From the cell containing the given text, extract its center point as [x, y] coordinate. 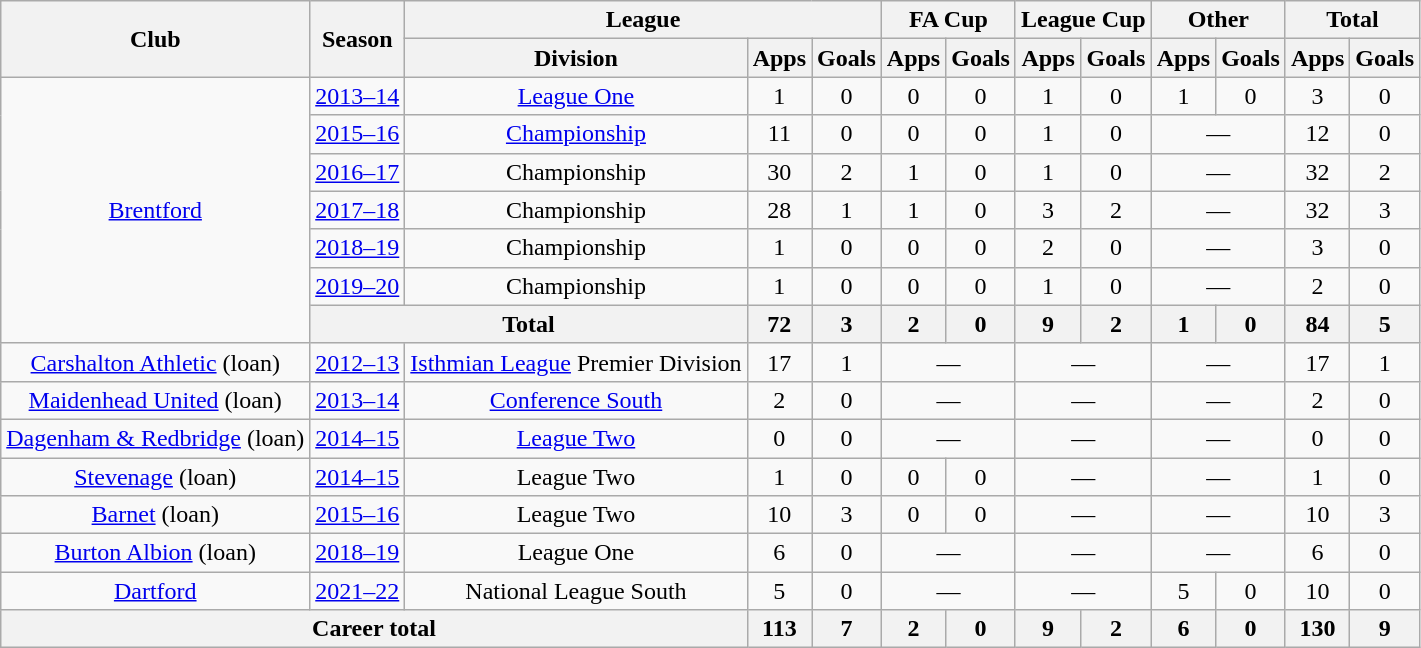
12 [1317, 134]
Season [358, 39]
7 [847, 629]
2021–22 [358, 591]
113 [779, 629]
Burton Albion (loan) [156, 553]
Club [156, 39]
Career total [374, 629]
Barnet (loan) [156, 515]
Other [1218, 20]
Division [576, 58]
Conference South [576, 400]
Stevenage (loan) [156, 477]
Dagenham & Redbridge (loan) [156, 438]
2019–20 [358, 286]
League [644, 20]
Dartford [156, 591]
League Cup [1083, 20]
Maidenhead United (loan) [156, 400]
Carshalton Athletic (loan) [156, 362]
National League South [576, 591]
2012–13 [358, 362]
11 [779, 134]
2016–17 [358, 172]
130 [1317, 629]
84 [1317, 324]
Isthmian League Premier Division [576, 362]
28 [779, 210]
Brentford [156, 210]
2017–18 [358, 210]
FA Cup [948, 20]
72 [779, 324]
30 [779, 172]
